Extract the [x, y] coordinate from the center of the cell holding the provided text.  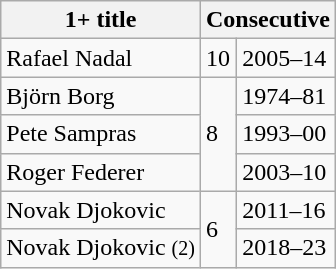
1993–00 [286, 134]
6 [218, 229]
2003–10 [286, 172]
2011–16 [286, 210]
Roger Federer [101, 172]
Novak Djokovic (2) [101, 248]
2018–23 [286, 248]
Consecutive [268, 20]
Novak Djokovic [101, 210]
Pete Sampras [101, 134]
2005–14 [286, 58]
Rafael Nadal [101, 58]
Björn Borg [101, 96]
8 [218, 134]
1+ title [101, 20]
10 [218, 58]
1974–81 [286, 96]
